Return the (X, Y) coordinate for the center point of the cell that contains the specified text.  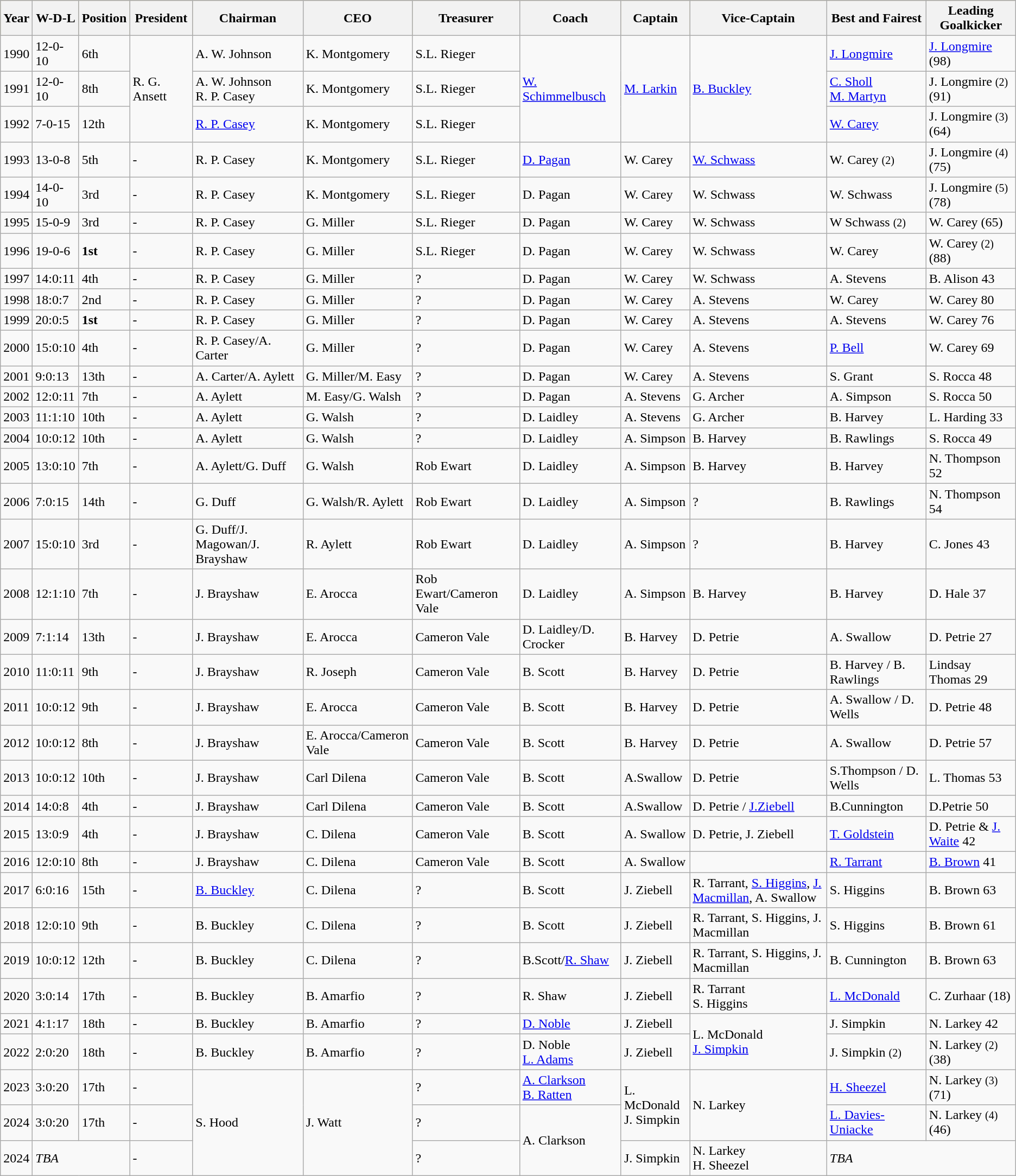
Year (16, 18)
D. Petrie / J.Ziebell (758, 806)
J. Longmire (5) (78) (970, 194)
A. Swallow / D. Wells (876, 707)
D. Petrie, J. Ziebell (758, 834)
L. McDonald (876, 996)
R. Tarrant, S. Higgins, J. Macmillan, A. Swallow (758, 889)
2nd (104, 299)
Treasurer (466, 18)
2003 (16, 418)
D. Petrie 57 (970, 743)
4:1:17 (55, 1024)
2013 (16, 777)
R. G. Ansett (161, 89)
3:0:14 (55, 996)
1994 (16, 194)
Rob Ewart/Cameron Vale (466, 594)
R. Shaw (570, 996)
2012 (16, 743)
1990 (16, 53)
N. Larkey (4) (46) (970, 1123)
A. W. JohnsonR. P. Casey (247, 89)
12:0:11 (55, 397)
W. Schimmelbusch (570, 89)
President (161, 18)
R. P. Casey/A. Carter (247, 347)
J. Longmire (4) (75) (970, 160)
Vice-Captain (758, 18)
N. Larkey (758, 1105)
2009 (16, 636)
13:0:10 (55, 466)
S. Rocca 50 (970, 397)
7-0-15 (55, 124)
N. Larkey (3) (71) (970, 1087)
B. Brown 61 (970, 925)
W. Carey (65) (970, 223)
2007 (16, 544)
E. Arocca/Cameron Vale (358, 743)
J. Watt (358, 1123)
N. Larkey 42 (970, 1024)
Coach (570, 18)
A. Carter/A. Aylett (247, 376)
D. Petrie & J. Waite 42 (970, 834)
5th (104, 160)
2010 (16, 672)
W-D-L (55, 18)
D. Hale 37 (970, 594)
2019 (16, 961)
J. Longmire (98) (970, 53)
14:0:11 (55, 279)
1995 (16, 223)
1997 (16, 279)
B. Harvey / B. Rawlings (876, 672)
J. Longmire (2) (91) (970, 89)
Best and Fairest (876, 18)
L. Thomas 53 (970, 777)
Captain (655, 18)
A. Aylett/G. Duff (247, 466)
M. Larkin (655, 89)
D. Petrie 27 (970, 636)
N. Thompson 52 (970, 466)
J. Simpkin (2) (876, 1052)
G. Miller/M. Easy (358, 376)
CEO (358, 18)
S. Rocca 48 (970, 376)
B. Brown 41 (970, 862)
W. Carey 69 (970, 347)
Lindsay Thomas 29 (970, 672)
18:0:7 (55, 299)
L. Harding 33 (970, 418)
2017 (16, 889)
D. Petrie 48 (970, 707)
Chairman (247, 18)
W. Carey 80 (970, 299)
2018 (16, 925)
13:0:9 (55, 834)
G. Duff/J. Magowan/J. Brayshaw (247, 544)
D. Noble (570, 1024)
15-0-9 (55, 223)
6:0:16 (55, 889)
B. Alison 43 (970, 279)
2023 (16, 1087)
W. Carey (2) (876, 160)
2021 (16, 1024)
A. Clarkson (570, 1140)
J. Longmire (3) (64) (970, 124)
1996 (16, 251)
Leading Goalkicker (970, 18)
7:1:14 (55, 636)
13-0-8 (55, 160)
1991 (16, 89)
B.Cunnington (876, 806)
T. Goldstein (876, 834)
12:1:10 (55, 594)
H. Sheezel (876, 1087)
14:0:8 (55, 806)
2006 (16, 502)
2020 (16, 996)
C. ShollM. Martyn (876, 89)
7:0:15 (55, 502)
A. W. Johnson (247, 53)
S. Hood (247, 1123)
P. Bell (876, 347)
D. NobleL. Adams (570, 1052)
6th (104, 53)
2005 (16, 466)
L. Davies-Uniacke (876, 1123)
1992 (16, 124)
N. Thompson 54 (970, 502)
1999 (16, 320)
9:0:13 (55, 376)
G. Walsh/R. Aylett (358, 502)
N. Larkey (2) (38) (970, 1052)
R. TarrantS. Higgins (758, 996)
11:0:11 (55, 672)
2014 (16, 806)
W. Carey 76 (970, 320)
A. ClarksonB. Ratten (570, 1087)
D. Laidley/D. Crocker (570, 636)
2011 (16, 707)
20:0:5 (55, 320)
1998 (16, 299)
M. Easy/G. Walsh (358, 397)
S. Grant (876, 376)
C. Jones 43 (970, 544)
2000 (16, 347)
2004 (16, 438)
B.Scott/R. Shaw (570, 961)
D.Petrie 50 (970, 806)
Position (104, 18)
2016 (16, 862)
2002 (16, 397)
11:1:10 (55, 418)
G. Duff (247, 502)
R. Joseph (358, 672)
S.Thompson / D. Wells (876, 777)
1993 (16, 160)
N. LarkeyH. Sheezel (758, 1158)
14th (104, 502)
2015 (16, 834)
R. Aylett (358, 544)
2008 (16, 594)
15th (104, 889)
14-0-10 (55, 194)
R. Tarrant (876, 862)
J. Longmire (876, 53)
S. Rocca 49 (970, 438)
2:0:20 (55, 1052)
2022 (16, 1052)
W Schwass (2) (876, 223)
19-0-6 (55, 251)
W. Carey (2) (88) (970, 251)
C. Zurhaar (18) (970, 996)
B. Cunnington (876, 961)
2001 (16, 376)
